Provide the (X, Y) coordinate of the cell's center where the given text is located.  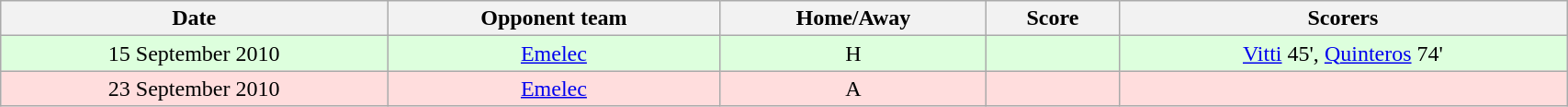
A (852, 89)
Vitti 45', Quinteros 74' (1343, 53)
Opponent team (555, 18)
H (852, 53)
Home/Away (852, 18)
Date (195, 18)
Score (1053, 18)
Scorers (1343, 18)
23 September 2010 (195, 89)
15 September 2010 (195, 53)
